Extract the (X, Y) coordinate from the center of the cell holding the provided text.  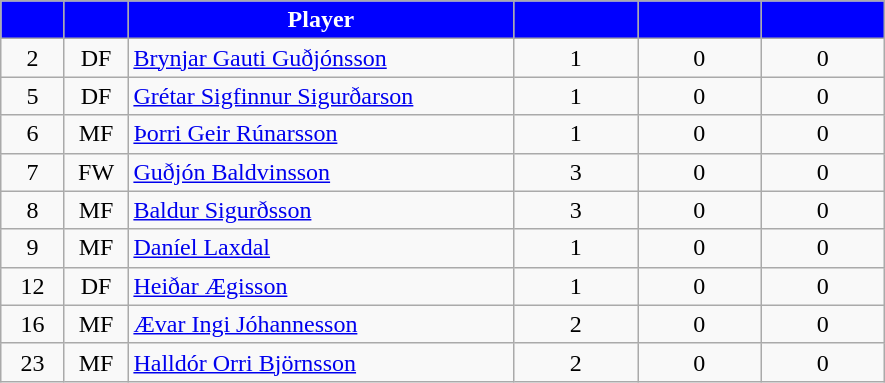
5 (33, 96)
FW (96, 172)
6 (33, 134)
Guðjón Baldvinsson (321, 172)
8 (33, 210)
Ævar Ingi Jóhannesson (321, 324)
9 (33, 248)
Halldór Orri Björnsson (321, 362)
23 (33, 362)
Daníel Laxdal (321, 248)
Þorri Geir Rúnarsson (321, 134)
7 (33, 172)
Heiðar Ægisson (321, 286)
16 (33, 324)
Grétar Sigfinnur Sigurðarson (321, 96)
Player (321, 20)
Baldur Sigurðsson (321, 210)
12 (33, 286)
Brynjar Gauti Guðjónsson (321, 58)
